Pinpoint the cell where the given text exists, returning its [X, Y] midpoint coordinate. 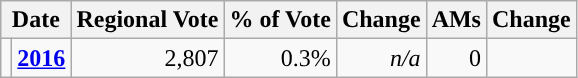
0.3% [280, 58]
% of Vote [280, 20]
Date [36, 20]
Regional Vote [148, 20]
0 [456, 58]
2,807 [148, 58]
n/a [381, 58]
AMs [456, 20]
2016 [42, 58]
